Extract the [X, Y] coordinate from the center of the cell holding the provided text.  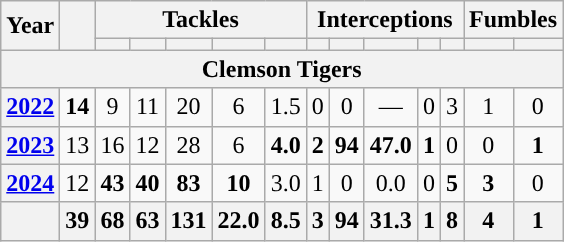
11 [148, 107]
2024 [30, 183]
0.0 [390, 183]
20 [188, 107]
40 [148, 183]
39 [78, 221]
2 [318, 145]
63 [148, 221]
Fumbles [514, 20]
Clemson Tigers [282, 69]
28 [188, 145]
131 [188, 221]
16 [112, 145]
— [390, 107]
4 [489, 221]
Tackles [200, 20]
68 [112, 221]
14 [78, 107]
Interceptions [384, 20]
2022 [30, 107]
2023 [30, 145]
4.0 [286, 145]
22.0 [238, 221]
8 [452, 221]
31.3 [390, 221]
43 [112, 183]
1.5 [286, 107]
47.0 [390, 145]
3.0 [286, 183]
83 [188, 183]
10 [238, 183]
13 [78, 145]
Year [30, 26]
8.5 [286, 221]
5 [452, 183]
9 [112, 107]
